Search for the cell housing the specified text and yield its [X, Y] center coordinate. 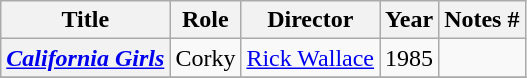
1985 [410, 58]
Corky [206, 58]
California Girls [86, 58]
Rick Wallace [310, 58]
Year [410, 20]
Director [310, 20]
Notes # [482, 20]
Title [86, 20]
Role [206, 20]
